Find where the given text appears and provide that cell's center as [x, y] coordinate. 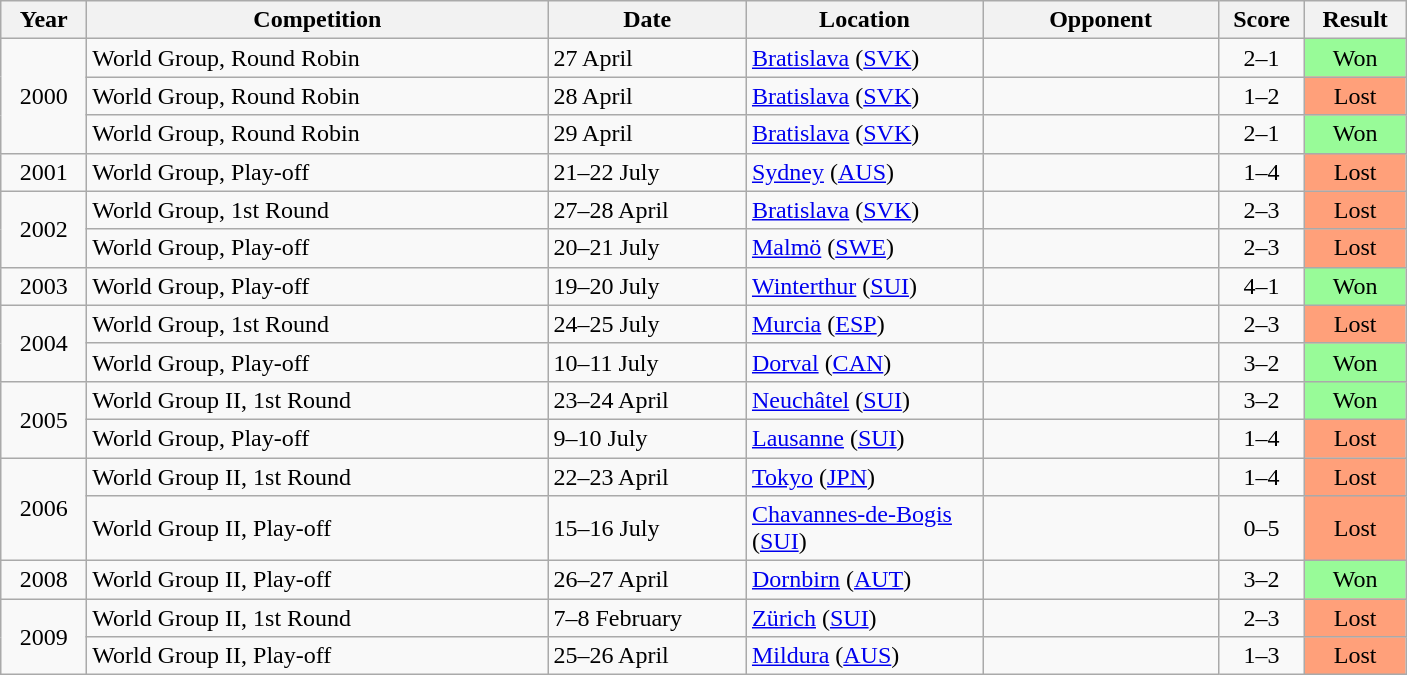
1–2 [1262, 96]
Year [44, 20]
Mildura (AUS) [864, 656]
4–1 [1262, 286]
Dorval (CAN) [864, 362]
2006 [44, 510]
23–24 April [648, 400]
Malmö (SWE) [864, 248]
21–22 July [648, 172]
Chavannes-de-Bogis (SUI) [864, 528]
Winterthur (SUI) [864, 286]
Opponent [1100, 20]
2004 [44, 343]
15–16 July [648, 528]
2009 [44, 637]
25–26 April [648, 656]
1–3 [1262, 656]
2000 [44, 96]
Date [648, 20]
2001 [44, 172]
Tokyo (JPN) [864, 477]
29 April [648, 134]
10–11 July [648, 362]
Sydney (AUS) [864, 172]
2002 [44, 229]
2008 [44, 580]
28 April [648, 96]
2003 [44, 286]
Zürich (SUI) [864, 618]
7–8 February [648, 618]
27 April [648, 58]
24–25 July [648, 324]
2005 [44, 419]
Neuchâtel (SUI) [864, 400]
Lausanne (SUI) [864, 438]
20–21 July [648, 248]
26–27 April [648, 580]
Location [864, 20]
19–20 July [648, 286]
Murcia (ESP) [864, 324]
9–10 July [648, 438]
Dornbirn (AUT) [864, 580]
0–5 [1262, 528]
22–23 April [648, 477]
27–28 April [648, 210]
Result [1356, 20]
Competition [318, 20]
Score [1262, 20]
